Locate the cell with the specified text and output its (x, y) center coordinate. 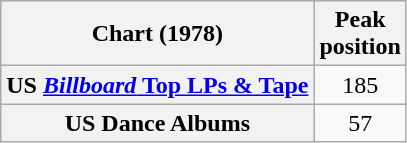
57 (360, 123)
185 (360, 85)
US Billboard Top LPs & Tape (158, 85)
Chart (1978) (158, 34)
Peakposition (360, 34)
US Dance Albums (158, 123)
